Detect which cell encompasses the target text, then output its (X, Y) center coordinate. 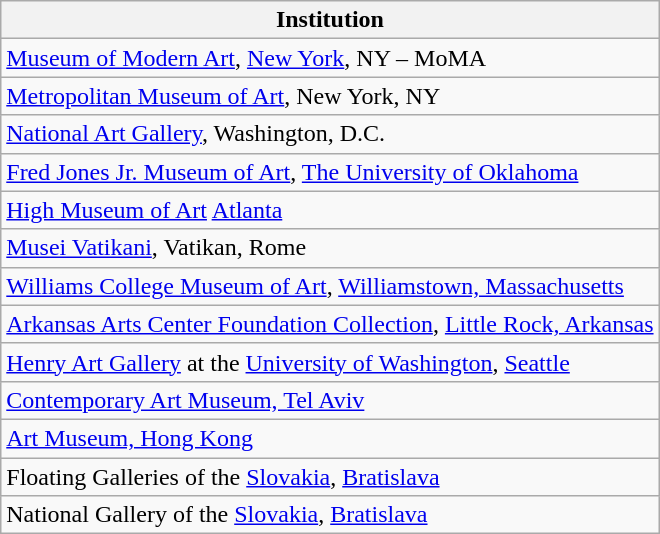
National Art Gallery, Washington, D.C. (330, 134)
Floating Galleries of the Slovakia, Bratislava (330, 477)
Art Museum, Hong Kong (330, 438)
High Museum of Art Atlanta (330, 210)
National Gallery of the Slovakia, Bratislava (330, 515)
Williams College Museum of Art, Williamstown, Massachusetts (330, 286)
Museum of Modern Art, New York, NY – MoMA (330, 58)
Arkansas Arts Center Foundation Collection, Little Rock, Arkansas (330, 324)
Henry Art Gallery at the University of Washington, Seattle (330, 362)
Musei Vatikani, Vatikan, Rome (330, 248)
Metropolitan Museum of Art, New York, NY (330, 96)
Contemporary Art Museum, Tel Aviv (330, 400)
Institution (330, 20)
Fred Jones Jr. Museum of Art, The University of Oklahoma (330, 172)
